Detect which cell encompasses the target text, then output its [x, y] center coordinate. 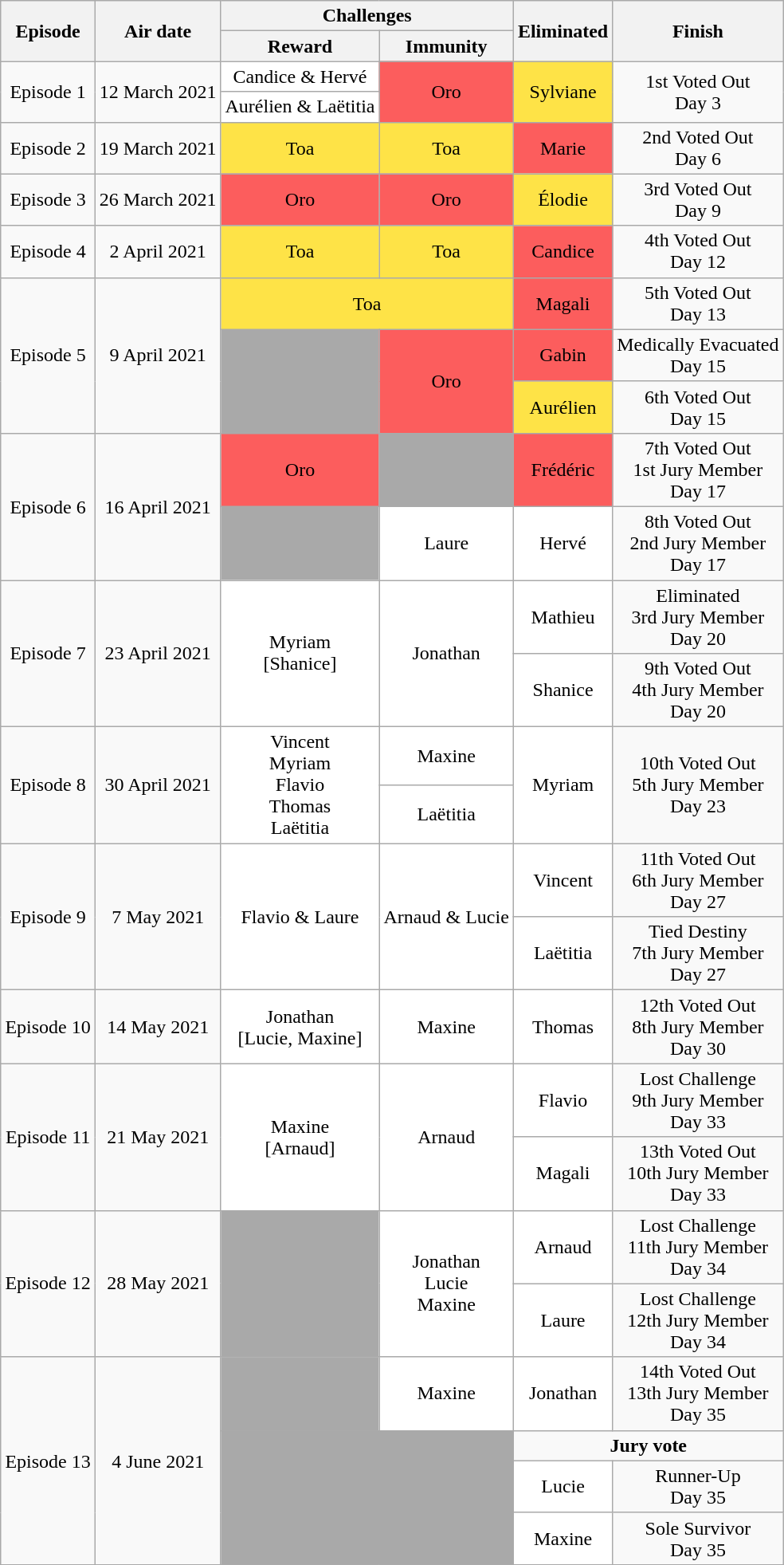
10th Voted Out5th Jury MemberDay 23 [698, 785]
Challenges [367, 16]
9 April 2021 [158, 356]
Eliminated [563, 31]
Arnaud & Lucie [446, 917]
Flavio [563, 1100]
4 June 2021 [158, 1461]
Episode 7 [48, 654]
Episode 4 [48, 252]
Episode 10 [48, 1027]
Episode 8 [48, 785]
Episode 2 [48, 148]
Reward [300, 46]
Marie [563, 148]
5th Voted OutDay 13 [698, 303]
Lost Challenge11th Jury MemberDay 34 [698, 1247]
8th Voted Out2nd Jury MemberDay 17 [698, 543]
28 May 2021 [158, 1284]
2 April 2021 [158, 252]
Immunity [446, 46]
Medically EvacuatedDay 15 [698, 356]
19 March 2021 [158, 148]
Lost Challenge9th Jury MemberDay 33 [698, 1100]
Vincent [563, 880]
Tied Destiny7th Jury MemberDay 27 [698, 954]
30 April 2021 [158, 785]
Aurélien & Laëtitia [300, 107]
Episode 3 [48, 199]
Lost Challenge12th Jury MemberDay 34 [698, 1320]
Frédéric [563, 470]
Flavio & Laure [300, 917]
Aurélien [563, 407]
Maxine[Arnaud] [300, 1137]
21 May 2021 [158, 1137]
11th Voted Out6th Jury MemberDay 27 [698, 880]
23 April 2021 [158, 654]
Runner-UpDay 35 [698, 1486]
Élodie [563, 199]
Shanice [563, 690]
Episode 1 [48, 92]
Episode 6 [48, 506]
7 May 2021 [158, 917]
Mathieu [563, 617]
Jonathan[Lucie, Maxine] [300, 1027]
9th Voted Out4th Jury MemberDay 20 [698, 690]
Episode 13 [48, 1461]
Episode 12 [48, 1284]
Episode 9 [48, 917]
1st Voted OutDay 3 [698, 92]
JonathanLucieMaxine [446, 1284]
Episode 5 [48, 356]
Lucie [563, 1486]
12th Voted Out8th Jury MemberDay 30 [698, 1027]
Hervé [563, 543]
16 April 2021 [158, 506]
Candice & Hervé [300, 77]
13th Voted Out10th Jury MemberDay 33 [698, 1174]
Candice [563, 252]
Eliminated3rd Jury MemberDay 20 [698, 617]
7th Voted Out1st Jury MemberDay 17 [698, 470]
14th Voted Out13th Jury MemberDay 35 [698, 1394]
26 March 2021 [158, 199]
Gabin [563, 356]
Episode 11 [48, 1137]
Air date [158, 31]
Myriam[Shanice] [300, 654]
12 March 2021 [158, 92]
Sole SurvivorDay 35 [698, 1539]
Jury vote [649, 1445]
Finish [698, 31]
4th Voted OutDay 12 [698, 252]
3rd Voted OutDay 9 [698, 199]
Sylviane [563, 92]
Episode [48, 31]
6th Voted OutDay 15 [698, 407]
VincentMyriamFlavioThomasLaëtitia [300, 785]
14 May 2021 [158, 1027]
Myriam [563, 785]
Thomas [563, 1027]
2nd Voted OutDay 6 [698, 148]
